Provide the [x, y] coordinate of the cell's center where the given text is located.  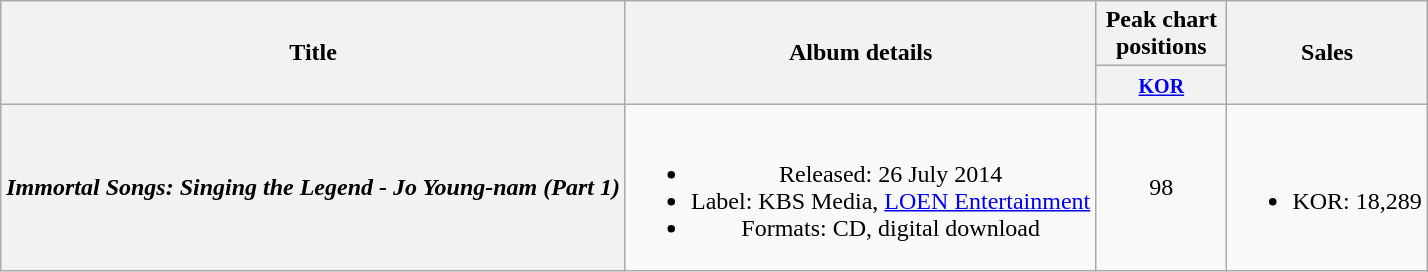
KOR [1162, 85]
Released: 26 July 2014Label: KBS Media, LOEN EntertainmentFormats: CD, digital download [860, 188]
KOR: 18,289 [1327, 188]
Sales [1327, 52]
98 [1162, 188]
Immortal Songs: Singing the Legend - Jo Young-nam (Part 1) [314, 188]
Title [314, 52]
Peak chart positions [1162, 34]
Album details [860, 52]
